Identify which cell holds the provided text, then report its (x, y) central coordinate. 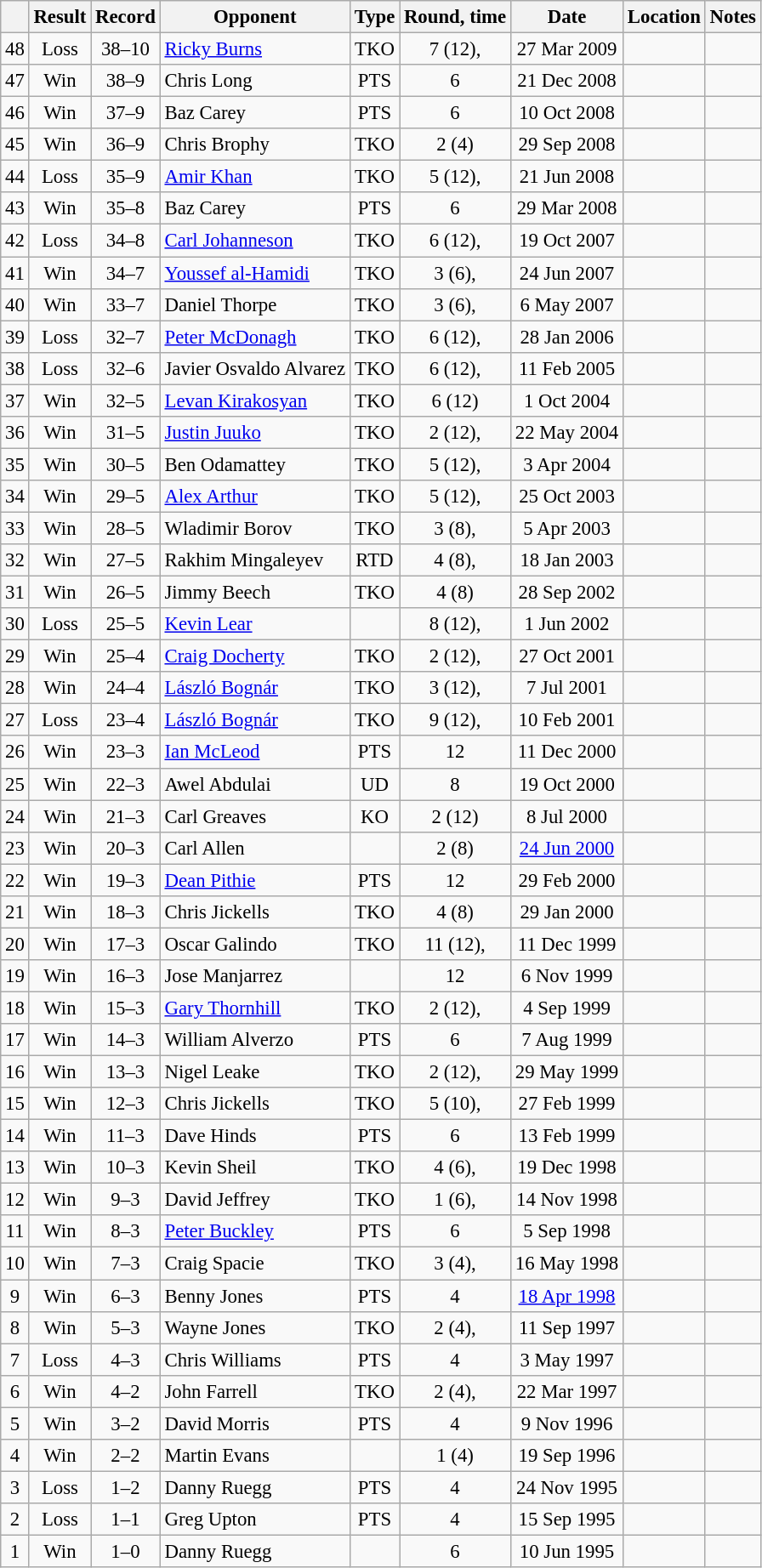
39 (15, 337)
Opponent (255, 17)
David Jeffrey (255, 1200)
32–7 (126, 337)
34–7 (126, 273)
36 (15, 433)
22–3 (126, 784)
25–4 (126, 656)
13 (15, 1167)
47 (15, 81)
Alex Arthur (255, 497)
Chris Long (255, 81)
5 (10), (456, 1104)
15 (15, 1104)
28–5 (126, 528)
28 (15, 688)
40 (15, 304)
Result (60, 17)
Greg Upton (255, 1520)
44 (15, 177)
2 (4) (456, 145)
13 Feb 1999 (566, 1136)
Amir Khan (255, 177)
22 (15, 880)
RTD (374, 560)
Round, time (456, 17)
35–9 (126, 177)
6–3 (126, 1296)
11 (12), (456, 944)
Javier Osvaldo Alvarez (255, 368)
19 Dec 1998 (566, 1167)
5 (15, 1423)
4–3 (126, 1360)
24 Jun 2000 (566, 848)
3 (4), (456, 1264)
45 (15, 145)
4 (6), (456, 1167)
38–10 (126, 49)
34–8 (126, 241)
5–3 (126, 1327)
36–9 (126, 145)
Jose Manjarrez (255, 976)
1 Oct 2004 (566, 401)
31–5 (126, 433)
Jimmy Beech (255, 593)
1 Jun 2002 (566, 624)
14–3 (126, 1040)
27 Oct 2001 (566, 656)
Peter Buckley (255, 1232)
26–5 (126, 593)
21 (15, 912)
12–3 (126, 1104)
4 (8), (456, 560)
22 Mar 1997 (566, 1391)
Nigel Leake (255, 1072)
27 Feb 1999 (566, 1104)
19 Oct 2007 (566, 241)
4 Sep 1999 (566, 1008)
10 Feb 2001 (566, 720)
25 Oct 2003 (566, 497)
29 (15, 656)
9 (12), (456, 720)
29 Feb 2000 (566, 880)
28 Sep 2002 (566, 593)
9 (15, 1296)
33 (15, 528)
2 (15, 1520)
Levan Kirakosyan (255, 401)
20–3 (126, 848)
27 (15, 720)
William Alverzo (255, 1040)
Ricky Burns (255, 49)
11 Sep 1997 (566, 1327)
Chris Brophy (255, 145)
30 (15, 624)
10–3 (126, 1167)
Craig Spacie (255, 1264)
48 (15, 49)
Chris Williams (255, 1360)
18 (15, 1008)
27 Mar 2009 (566, 49)
Type (374, 17)
18 Jan 2003 (566, 560)
1 (6), (456, 1200)
Date (566, 17)
19–3 (126, 880)
7–3 (126, 1264)
42 (15, 241)
35–8 (126, 208)
Carl Allen (255, 848)
Oscar Galindo (255, 944)
29 Jan 2000 (566, 912)
23–4 (126, 720)
21 Jun 2008 (566, 177)
4–2 (126, 1391)
Wladimir Borov (255, 528)
6 Nov 1999 (566, 976)
7 Aug 1999 (566, 1040)
18 Apr 1998 (566, 1296)
1–1 (126, 1520)
17 (15, 1040)
11 Dec 2000 (566, 753)
UD (374, 784)
Carl Greaves (255, 816)
Dean Pithie (255, 880)
9–3 (126, 1200)
16 (15, 1072)
32 (15, 560)
19 (15, 976)
14 (15, 1136)
Craig Docherty (255, 656)
10 (15, 1264)
25–5 (126, 624)
15 Sep 1995 (566, 1520)
Carl Johanneson (255, 241)
3–2 (126, 1423)
David Morris (255, 1423)
2 (8) (456, 848)
1–0 (126, 1551)
46 (15, 113)
3 (8), (456, 528)
3 Apr 2004 (566, 464)
Dave Hinds (255, 1136)
Ian McLeod (255, 753)
26 (15, 753)
24 Nov 1995 (566, 1487)
22 May 2004 (566, 433)
21 Dec 2008 (566, 81)
8–3 (126, 1232)
16 May 1998 (566, 1264)
Kevin Lear (255, 624)
11 Feb 2005 (566, 368)
11 (15, 1232)
2–2 (126, 1456)
Peter McDonagh (255, 337)
Youssef al-Hamidi (255, 273)
Kevin Sheil (255, 1167)
Benny Jones (255, 1296)
1 (4) (456, 1456)
Rakhim Mingaleyev (255, 560)
Justin Juuko (255, 433)
10 Oct 2008 (566, 113)
15–3 (126, 1008)
7 (15, 1360)
34 (15, 497)
27–5 (126, 560)
24–4 (126, 688)
29 Sep 2008 (566, 145)
37 (15, 401)
29 May 1999 (566, 1072)
Wayne Jones (255, 1327)
31 (15, 593)
19 Sep 1996 (566, 1456)
37–9 (126, 113)
Record (126, 17)
5 Apr 2003 (566, 528)
38 (15, 368)
30–5 (126, 464)
7 (12), (456, 49)
5 Sep 1998 (566, 1232)
3 (15, 1487)
13–3 (126, 1072)
Awel Abdulai (255, 784)
35 (15, 464)
8 Jul 2000 (566, 816)
6 (12) (456, 401)
24 Jun 2007 (566, 273)
29 Mar 2008 (566, 208)
18–3 (126, 912)
Notes (733, 17)
21–3 (126, 816)
Martin Evans (255, 1456)
14 Nov 1998 (566, 1200)
38–9 (126, 81)
33–7 (126, 304)
Location (665, 17)
23 (15, 848)
3 (12), (456, 688)
19 Oct 2000 (566, 784)
2 (12) (456, 816)
41 (15, 273)
28 Jan 2006 (566, 337)
10 Jun 1995 (566, 1551)
John Farrell (255, 1391)
29–5 (126, 497)
20 (15, 944)
3 May 1997 (566, 1360)
32–5 (126, 401)
Gary Thornhill (255, 1008)
25 (15, 784)
1 (15, 1551)
24 (15, 816)
11–3 (126, 1136)
32–6 (126, 368)
KO (374, 816)
Ben Odamattey (255, 464)
16–3 (126, 976)
7 Jul 2001 (566, 688)
43 (15, 208)
17–3 (126, 944)
8 (12), (456, 624)
11 Dec 1999 (566, 944)
1–2 (126, 1487)
6 May 2007 (566, 304)
23–3 (126, 753)
9 Nov 1996 (566, 1423)
Daniel Thorpe (255, 304)
